Extract the [x, y] coordinate from the center of the cell holding the provided text.  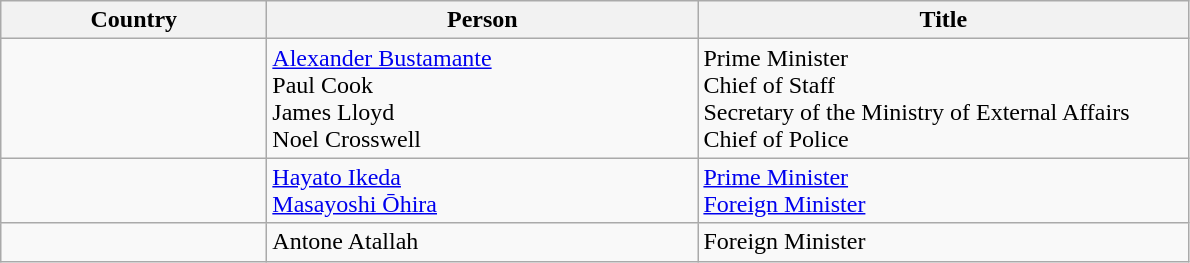
Title [944, 20]
Prime MinisterChief of StaffSecretary of the Ministry of External AffairsChief of Police [944, 98]
Hayato IkedaMasayoshi Ōhira [482, 190]
Country [134, 20]
Prime MinisterForeign Minister [944, 190]
Antone Atallah [482, 242]
Alexander BustamantePaul CookJames LloydNoel Crosswell [482, 98]
Foreign Minister [944, 242]
Person [482, 20]
